Pinpoint the cell where the given text exists, returning its [x, y] midpoint coordinate. 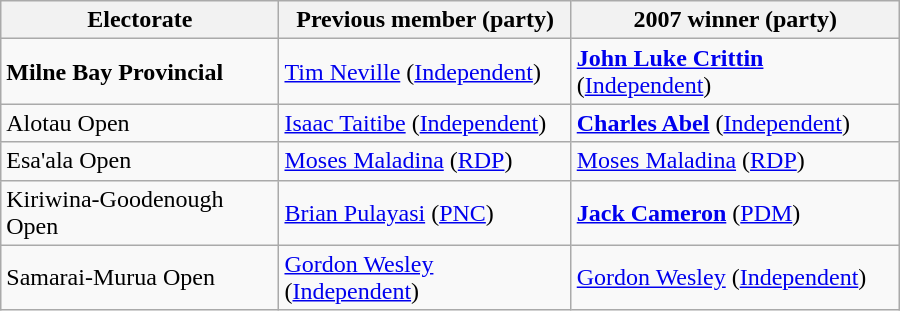
Esa'ala Open [140, 161]
Samarai-Murua Open [140, 278]
Brian Pulayasi (PNC) [425, 212]
Jack Cameron (PDM) [735, 212]
John Luke Crittin (Independent) [735, 72]
Kiriwina-Goodenough Open [140, 212]
2007 winner (party) [735, 20]
Tim Neville (Independent) [425, 72]
Milne Bay Provincial [140, 72]
Isaac Taitibe (Independent) [425, 123]
Electorate [140, 20]
Alotau Open [140, 123]
Previous member (party) [425, 20]
Charles Abel (Independent) [735, 123]
